Extract the [x, y] coordinate from the center of the cell holding the provided text.  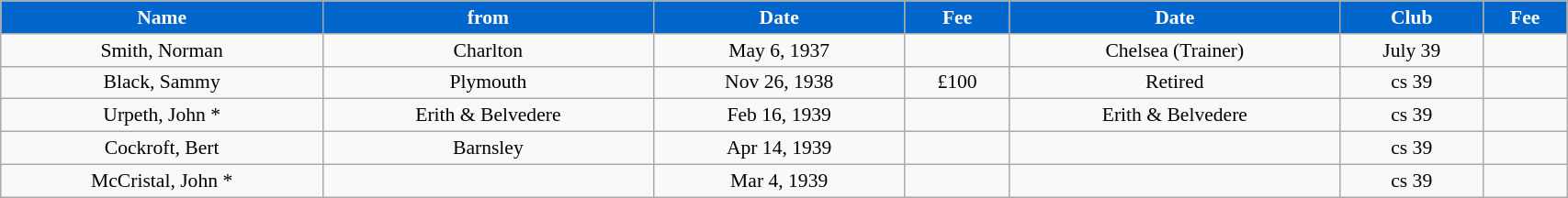
Feb 16, 1939 [779, 115]
Urpeth, John * [162, 115]
Cockroft, Bert [162, 148]
Chelsea (Trainer) [1175, 50]
Retired [1175, 82]
Charlton [489, 50]
Smith, Norman [162, 50]
Plymouth [489, 82]
McCristal, John * [162, 181]
May 6, 1937 [779, 50]
Club [1412, 17]
Barnsley [489, 148]
£100 [957, 82]
Apr 14, 1939 [779, 148]
Mar 4, 1939 [779, 181]
July 39 [1412, 50]
Black, Sammy [162, 82]
from [489, 17]
Nov 26, 1938 [779, 82]
Name [162, 17]
